Output the [x, y] coordinate of the center of the cell containing the given text.  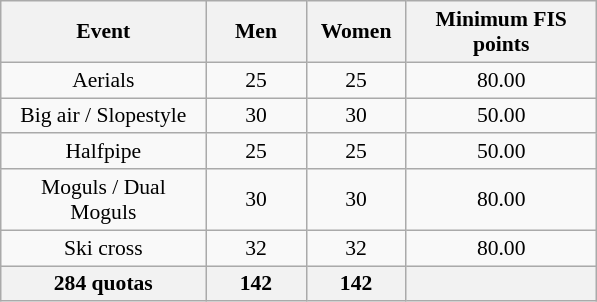
Event [104, 32]
284 quotas [104, 284]
Halfpipe [104, 152]
Moguls / Dual Moguls [104, 200]
Big air / Slopestyle [104, 116]
Minimum FIS points [501, 32]
Ski cross [104, 248]
Aerials [104, 80]
Women [356, 32]
Men [256, 32]
